Return [X, Y] of the center of cell containing provided text 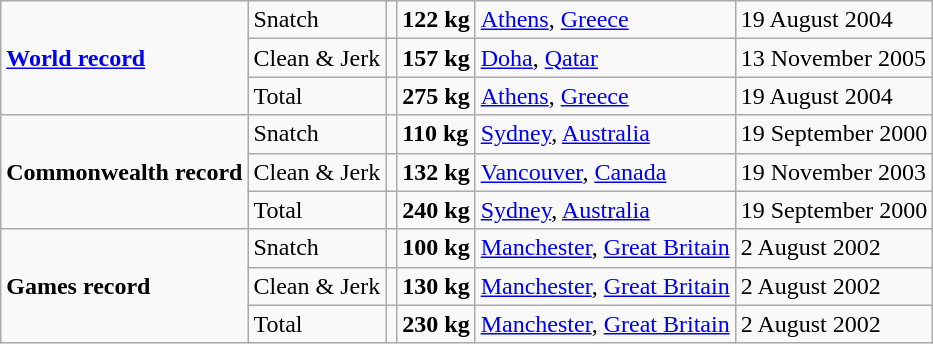
157 kg [436, 58]
World record [124, 58]
230 kg [436, 324]
Commonwealth record [124, 172]
100 kg [436, 248]
275 kg [436, 96]
240 kg [436, 210]
130 kg [436, 286]
Doha, Qatar [605, 58]
Vancouver, Canada [605, 172]
122 kg [436, 20]
13 November 2005 [834, 58]
110 kg [436, 134]
132 kg [436, 172]
19 November 2003 [834, 172]
Games record [124, 286]
